Determine the (x, y) coordinate at the center of the cell enclosing the given text.  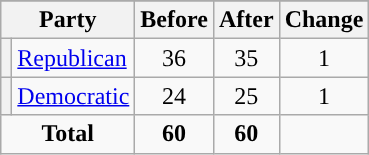
Total (68, 134)
24 (174, 96)
35 (246, 58)
Before (174, 20)
After (246, 20)
Change (324, 20)
Republican (74, 58)
Party (68, 20)
25 (246, 96)
Democratic (74, 96)
36 (174, 58)
